From the cell containing the given text, extract its center point as [x, y] coordinate. 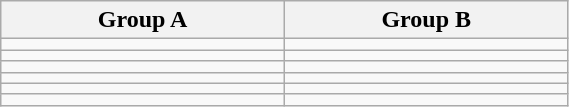
Group A [143, 20]
Group B [426, 20]
